Locate the cell with the specified text and output its (X, Y) center coordinate. 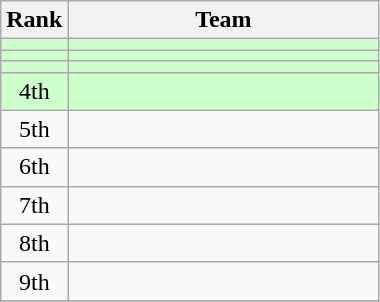
Rank (34, 20)
8th (34, 243)
5th (34, 129)
7th (34, 205)
4th (34, 91)
6th (34, 167)
9th (34, 281)
Team (224, 20)
